Return [x, y] of the center of cell containing provided text 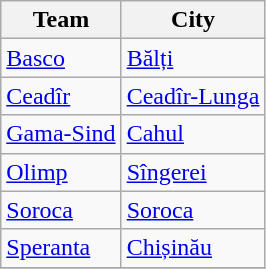
Ceadîr-Lunga [193, 96]
Gama-Sind [61, 134]
Bălți [193, 58]
City [193, 20]
Cahul [193, 134]
Basco [61, 58]
Olimp [61, 172]
Team [61, 20]
Speranta [61, 248]
Chișinău [193, 248]
Ceadîr [61, 96]
Sîngerei [193, 172]
